Determine the (X, Y) coordinate at the center of the cell enclosing the given text.  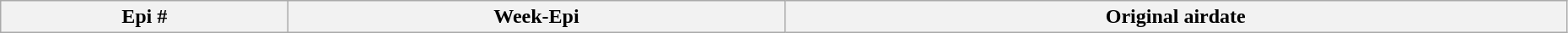
Week-Epi (536, 17)
Epi # (145, 17)
Original airdate (1176, 17)
